Detect which cell encompasses the target text, then output its [X, Y] center coordinate. 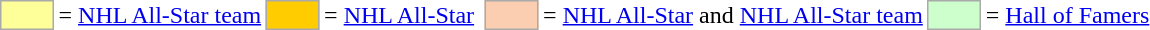
= NHL All-Star and NHL All-Star team [734, 15]
= NHL All-Star [400, 15]
= NHL All-Star team [160, 15]
